Capture the cell that displays the provided text and extract its [x, y] central coordinate. 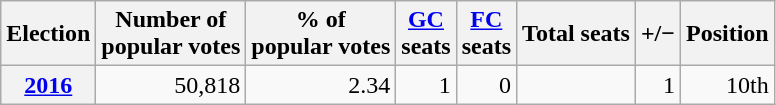
10th [728, 85]
Election [48, 34]
0 [486, 85]
FCseats [486, 34]
2016 [48, 85]
Number ofpopular votes [171, 34]
% ofpopular votes [321, 34]
Position [728, 34]
2.34 [321, 85]
Total seats [576, 34]
50,818 [171, 85]
GCseats [426, 34]
+/− [658, 34]
